Locate the cell with the specified text and output its (X, Y) center coordinate. 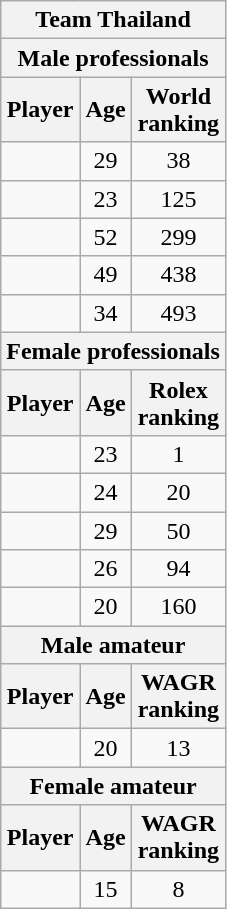
Worldranking (178, 110)
8 (178, 889)
13 (178, 748)
299 (178, 237)
125 (178, 199)
15 (106, 889)
1 (178, 454)
438 (178, 275)
38 (178, 161)
49 (106, 275)
Male amateur (114, 645)
160 (178, 607)
26 (106, 569)
50 (178, 531)
Female amateur (114, 786)
Rolexranking (178, 402)
493 (178, 313)
24 (106, 492)
34 (106, 313)
Female professionals (114, 351)
94 (178, 569)
Team Thailand (114, 20)
52 (106, 237)
Male professionals (114, 58)
